Detect which cell encompasses the target text, then output its [x, y] center coordinate. 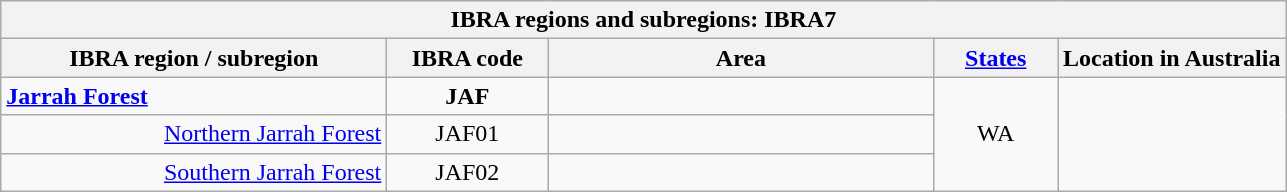
Area [741, 58]
Jarrah Forest [194, 96]
IBRA region / subregion [194, 58]
IBRA code [468, 58]
JAF02 [468, 172]
States [996, 58]
JAF01 [468, 134]
IBRA regions and subregions: IBRA7 [644, 20]
Northern Jarrah Forest [194, 134]
JAF [468, 96]
WA [996, 134]
Location in Australia [1172, 58]
Southern Jarrah Forest [194, 172]
